Provide the (X, Y) coordinate of the cell's center where the given text is located.  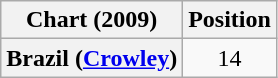
14 (230, 58)
Brazil (Crowley) (92, 58)
Position (230, 20)
Chart (2009) (92, 20)
